Pinpoint the cell where the given text exists, returning its (X, Y) midpoint coordinate. 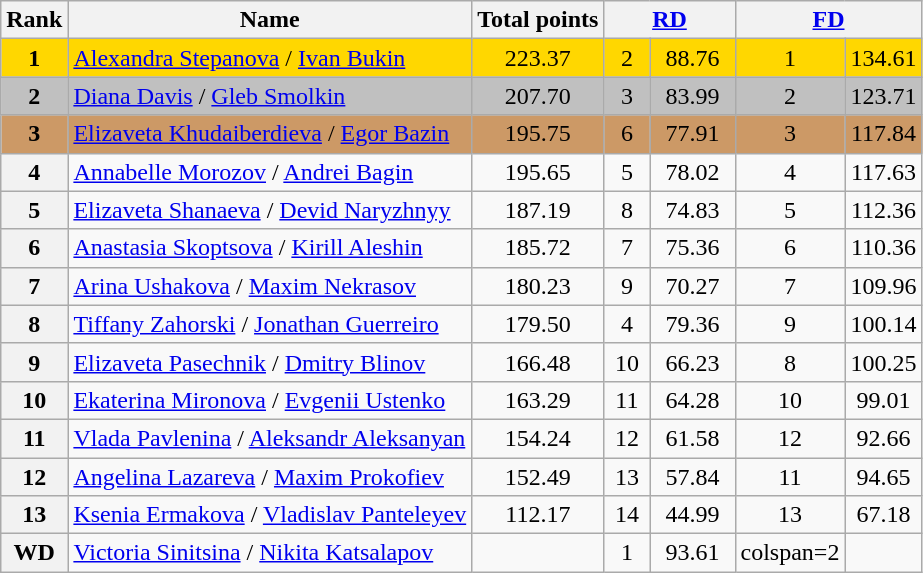
78.02 (692, 172)
70.27 (692, 286)
Name (270, 20)
Anastasia Skoptsova / Kirill Aleshin (270, 248)
Ekaterina Mironova / Evgenii Ustenko (270, 400)
117.63 (884, 172)
79.36 (692, 324)
117.84 (884, 134)
185.72 (538, 248)
94.65 (884, 477)
Annabelle Morozov / Andrei Bagin (270, 172)
Angelina Lazareva / Maxim Prokofiev (270, 477)
Diana Davis / Gleb Smolkin (270, 96)
Rank (34, 20)
44.99 (692, 515)
100.25 (884, 362)
109.96 (884, 286)
112.36 (884, 210)
Ksenia Ermakova / Vladislav Panteleyev (270, 515)
112.17 (538, 515)
134.61 (884, 58)
207.70 (538, 96)
Vlada Pavlenina / Aleksandr Aleksanyan (270, 438)
Elizaveta Pasechnik / Dmitry Blinov (270, 362)
Total points (538, 20)
64.28 (692, 400)
Alexandra Stepanova / Ivan Bukin (270, 58)
123.71 (884, 96)
Tiffany Zahorski / Jonathan Guerreiro (270, 324)
166.48 (538, 362)
77.91 (692, 134)
195.75 (538, 134)
187.19 (538, 210)
110.36 (884, 248)
163.29 (538, 400)
RD (670, 20)
154.24 (538, 438)
67.18 (884, 515)
66.23 (692, 362)
FD (828, 20)
Victoria Sinitsina / Nikita Katsalapov (270, 553)
57.84 (692, 477)
61.58 (692, 438)
93.61 (692, 553)
Elizaveta Khudaiberdieva / Egor Bazin (270, 134)
92.66 (884, 438)
100.14 (884, 324)
223.37 (538, 58)
180.23 (538, 286)
195.65 (538, 172)
WD (34, 553)
colspan=2 (790, 553)
74.83 (692, 210)
Elizaveta Shanaeva / Devid Naryzhnyy (270, 210)
99.01 (884, 400)
83.99 (692, 96)
14 (627, 515)
152.49 (538, 477)
88.76 (692, 58)
Arina Ushakova / Maxim Nekrasov (270, 286)
75.36 (692, 248)
179.50 (538, 324)
